Locate the cell with the specified text and output its [X, Y] center coordinate. 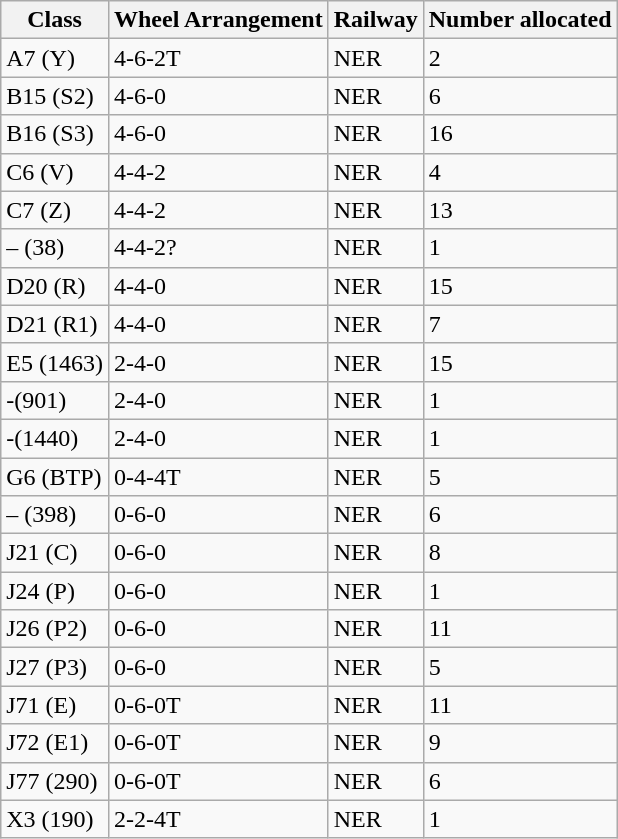
9 [520, 743]
-(1440) [55, 438]
D20 (R) [55, 286]
2-2-4T [218, 819]
J24 (P) [55, 591]
B15 (S2) [55, 96]
Railway [376, 20]
E5 (1463) [55, 362]
2 [520, 58]
Wheel Arrangement [218, 20]
D21 (R1) [55, 324]
J26 (P2) [55, 629]
C7 (Z) [55, 210]
C6 (V) [55, 172]
J21 (C) [55, 553]
4-4-2? [218, 248]
J71 (E) [55, 705]
B16 (S3) [55, 134]
J27 (P3) [55, 667]
J77 (290) [55, 781]
A7 (Y) [55, 58]
16 [520, 134]
J72 (E1) [55, 743]
-(901) [55, 400]
X3 (190) [55, 819]
7 [520, 324]
4 [520, 172]
8 [520, 553]
Number allocated [520, 20]
Class [55, 20]
– (38) [55, 248]
4-6-2T [218, 58]
13 [520, 210]
– (398) [55, 515]
G6 (BTP) [55, 477]
0-4-4T [218, 477]
